Return [x, y] of the center of cell containing provided text 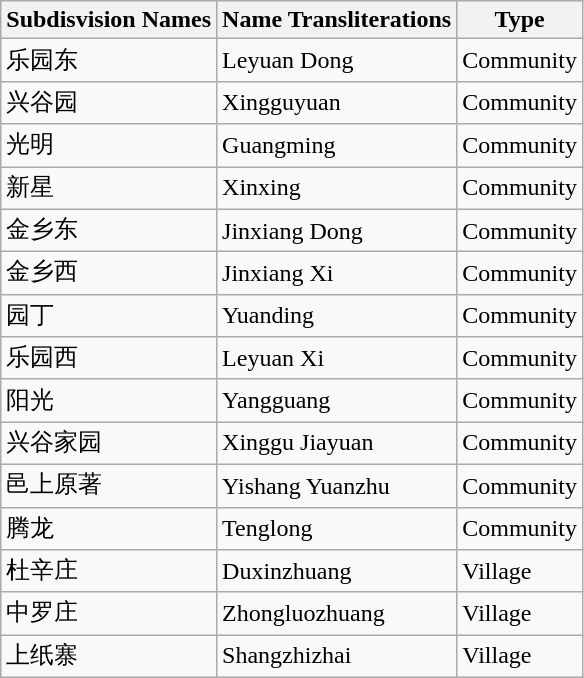
Yangguang [337, 400]
兴谷园 [109, 102]
金乡西 [109, 274]
金乡东 [109, 230]
Guangming [337, 146]
腾龙 [109, 528]
乐园西 [109, 358]
Tenglong [337, 528]
Leyuan Dong [337, 60]
Name Transliterations [337, 20]
Yishang Yuanzhu [337, 486]
Xinxing [337, 188]
Xingguyuan [337, 102]
Jinxiang Dong [337, 230]
兴谷家园 [109, 444]
上纸寨 [109, 656]
Leyuan Xi [337, 358]
乐园东 [109, 60]
Subdisvision Names [109, 20]
Duxinzhuang [337, 572]
阳光 [109, 400]
新星 [109, 188]
光明 [109, 146]
杜辛庄 [109, 572]
Type [520, 20]
Jinxiang Xi [337, 274]
中罗庄 [109, 614]
Shangzhizhai [337, 656]
邑上原著 [109, 486]
Yuanding [337, 316]
Xinggu Jiayuan [337, 444]
Zhongluozhuang [337, 614]
园丁 [109, 316]
